Search for the cell housing the specified text and yield its (X, Y) center coordinate. 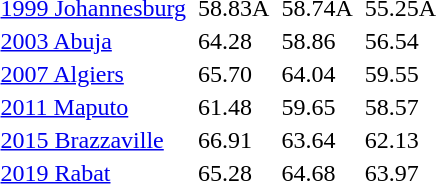
64.28 (234, 41)
58.86 (317, 41)
65.70 (234, 74)
61.48 (234, 107)
66.91 (234, 140)
59.65 (317, 107)
63.64 (317, 140)
64.04 (317, 74)
